Scan for the cell matching the given text and deliver its [x, y] coordinate at center. 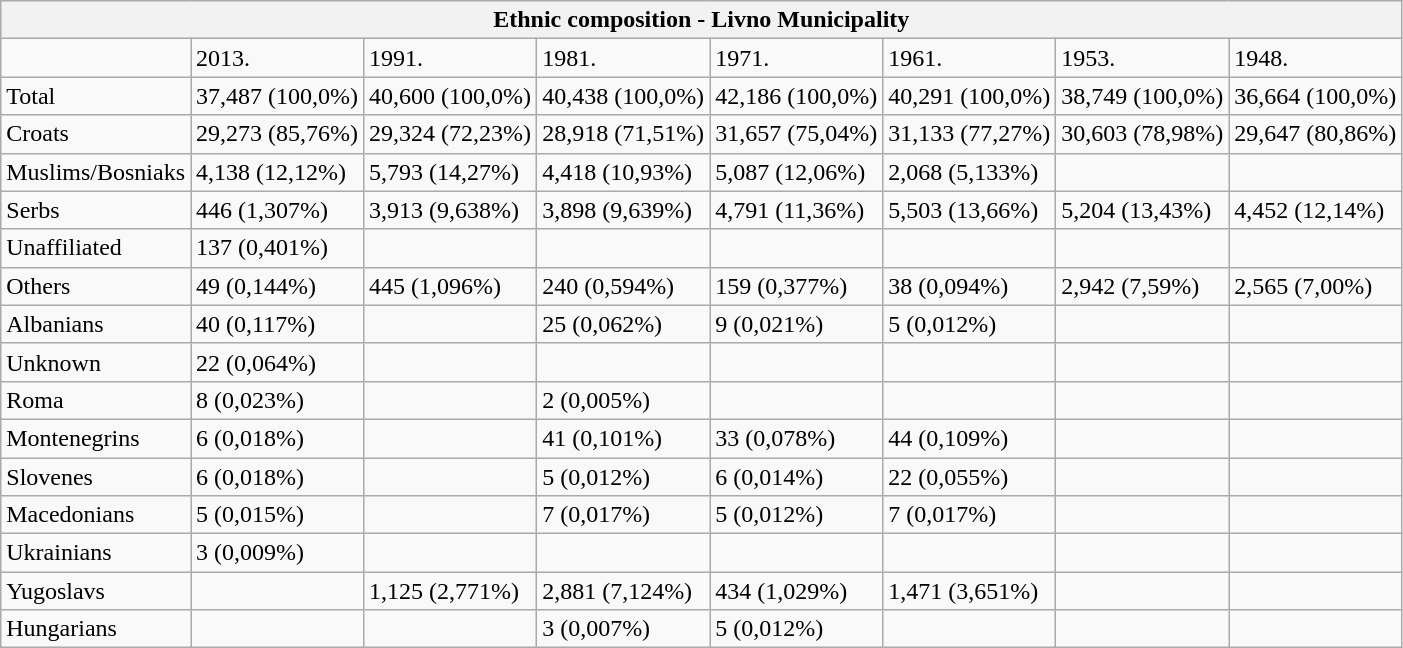
5,503 (13,66%) [970, 210]
1981. [624, 58]
Ukrainians [96, 553]
445 (1,096%) [450, 286]
9 (0,021%) [796, 324]
4,452 (12,14%) [1316, 210]
22 (0,064%) [278, 362]
Roma [96, 400]
33 (0,078%) [796, 438]
Yugoslavs [96, 591]
1,125 (2,771%) [450, 591]
42,186 (100,0%) [796, 96]
446 (1,307%) [278, 210]
1948. [1316, 58]
5,087 (12,06%) [796, 172]
Unknown [96, 362]
4,138 (12,12%) [278, 172]
41 (0,101%) [624, 438]
40,600 (100,0%) [450, 96]
240 (0,594%) [624, 286]
Ethnic composition - Livno Municipality [702, 20]
1971. [796, 58]
2,565 (7,00%) [1316, 286]
3,913 (9,638%) [450, 210]
40,438 (100,0%) [624, 96]
Slovenes [96, 477]
Others [96, 286]
1953. [1142, 58]
434 (1,029%) [796, 591]
Montenegrins [96, 438]
29,647 (80,86%) [1316, 134]
2,068 (5,133%) [970, 172]
6 (0,014%) [796, 477]
1,471 (3,651%) [970, 591]
40 (0,117%) [278, 324]
36,664 (100,0%) [1316, 96]
Total [96, 96]
Croats [96, 134]
4,791 (11,36%) [796, 210]
29,324 (72,23%) [450, 134]
2,881 (7,124%) [624, 591]
Macedonians [96, 515]
Hungarians [96, 629]
2 (0,005%) [624, 400]
22 (0,055%) [970, 477]
5 (0,015%) [278, 515]
8 (0,023%) [278, 400]
1991. [450, 58]
5,204 (13,43%) [1142, 210]
3,898 (9,639%) [624, 210]
1961. [970, 58]
38,749 (100,0%) [1142, 96]
31,657 (75,04%) [796, 134]
25 (0,062%) [624, 324]
37,487 (100,0%) [278, 96]
Muslims/Bosniaks [96, 172]
Serbs [96, 210]
2013. [278, 58]
49 (0,144%) [278, 286]
30,603 (78,98%) [1142, 134]
137 (0,401%) [278, 248]
Albanians [96, 324]
28,918 (71,51%) [624, 134]
29,273 (85,76%) [278, 134]
38 (0,094%) [970, 286]
31,133 (77,27%) [970, 134]
5,793 (14,27%) [450, 172]
Unaffiliated [96, 248]
3 (0,009%) [278, 553]
44 (0,109%) [970, 438]
40,291 (100,0%) [970, 96]
3 (0,007%) [624, 629]
4,418 (10,93%) [624, 172]
2,942 (7,59%) [1142, 286]
159 (0,377%) [796, 286]
